Extract the (x, y) coordinate from the center of the cell holding the provided text.  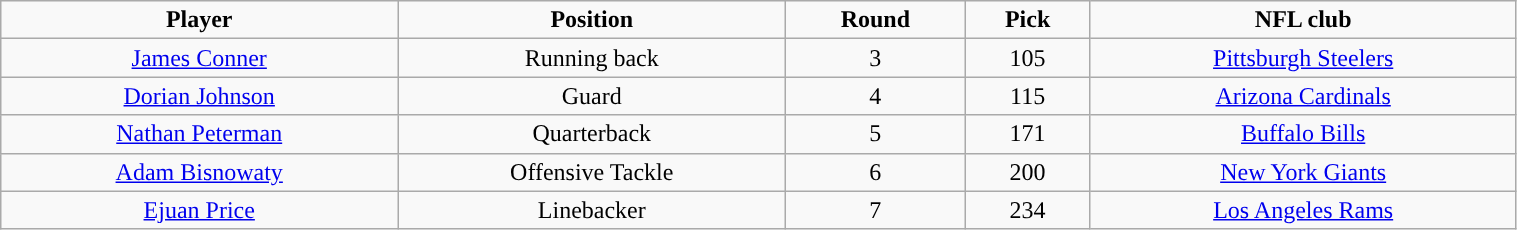
Round (876, 20)
105 (1028, 58)
Player (200, 20)
4 (876, 96)
115 (1028, 96)
NFL club (1303, 20)
Quarterback (592, 134)
Nathan Peterman (200, 134)
Pittsburgh Steelers (1303, 58)
6 (876, 172)
Ejuan Price (200, 210)
Offensive Tackle (592, 172)
Los Angeles Rams (1303, 210)
Pick (1028, 20)
Buffalo Bills (1303, 134)
Arizona Cardinals (1303, 96)
Linebacker (592, 210)
Running back (592, 58)
James Conner (200, 58)
200 (1028, 172)
5 (876, 134)
New York Giants (1303, 172)
Adam Bisnowaty (200, 172)
234 (1028, 210)
171 (1028, 134)
Guard (592, 96)
3 (876, 58)
7 (876, 210)
Dorian Johnson (200, 96)
Position (592, 20)
